Locate the cell with the specified text and output its (x, y) center coordinate. 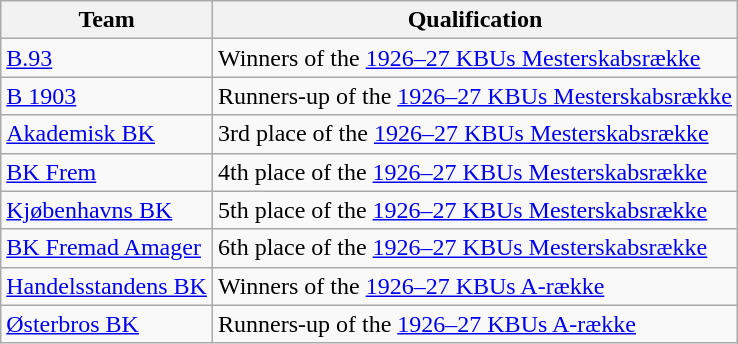
Winners of the 1926–27 KBUs A-række (474, 286)
Team (107, 20)
Runners-up of the 1926–27 KBUs A-række (474, 324)
Akademisk BK (107, 134)
4th place of the 1926–27 KBUs Mesterskabsrække (474, 172)
Winners of the 1926–27 KBUs Mesterskabsrække (474, 58)
6th place of the 1926–27 KBUs Mesterskabsrække (474, 248)
Handelsstandens BK (107, 286)
BK Frem (107, 172)
B 1903 (107, 96)
Kjøbenhavns BK (107, 210)
BK Fremad Amager (107, 248)
Østerbros BK (107, 324)
Qualification (474, 20)
B.93 (107, 58)
Runners-up of the 1926–27 KBUs Mesterskabsrække (474, 96)
3rd place of the 1926–27 KBUs Mesterskabsrække (474, 134)
5th place of the 1926–27 KBUs Mesterskabsrække (474, 210)
